Extract the [X, Y] coordinate from the center of the cell holding the provided text.  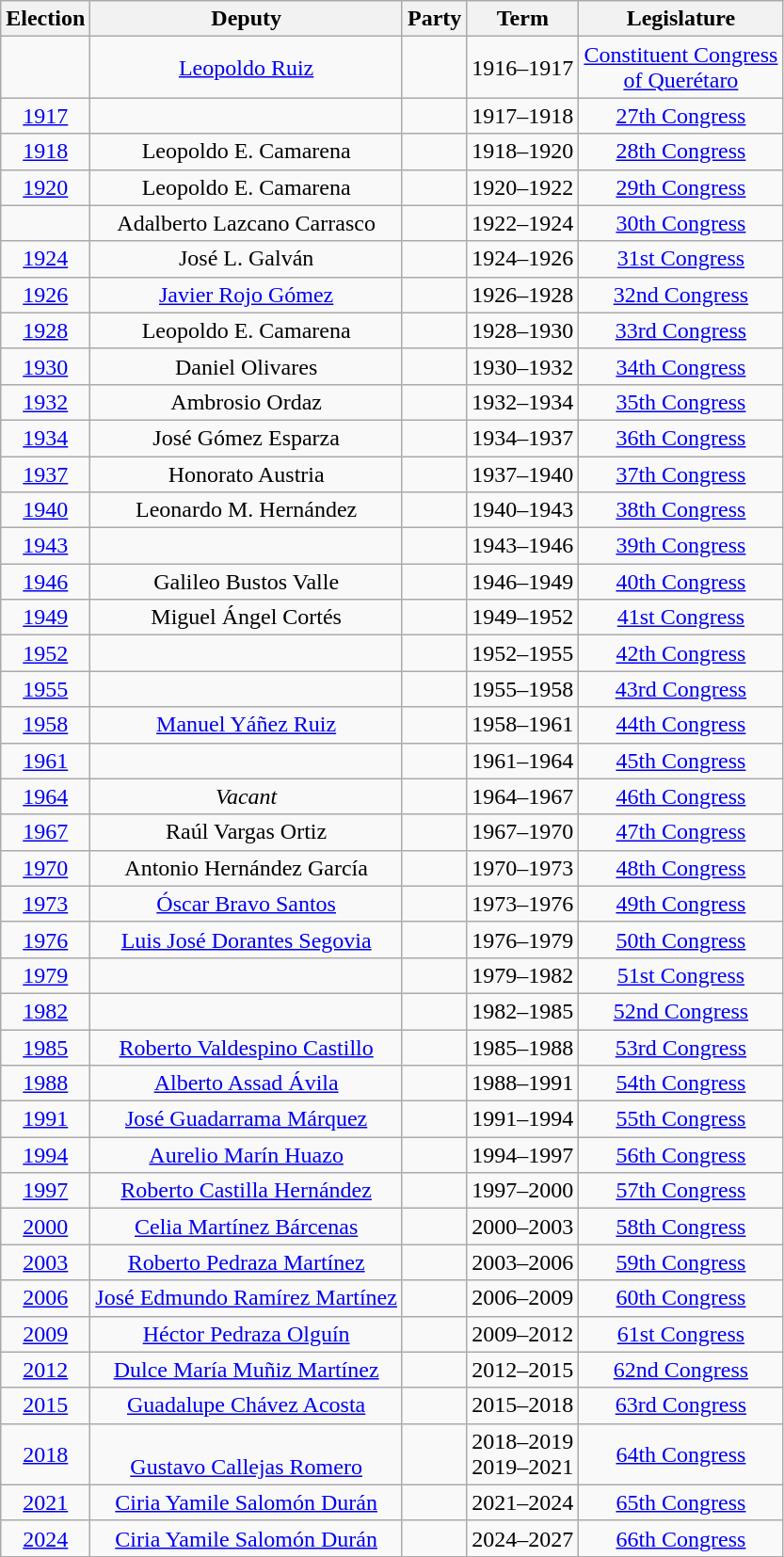
1979–1982 [523, 975]
1994 [45, 1155]
52nd Congress [681, 1011]
José Gómez Esparza [247, 438]
2006–2009 [523, 1298]
1967 [45, 832]
1952–1955 [523, 653]
1940 [45, 510]
Óscar Bravo Santos [247, 904]
1973–1976 [523, 904]
59th Congress [681, 1262]
49th Congress [681, 904]
Luis José Dorantes Segovia [247, 939]
1934–1937 [523, 438]
José Guadarrama Márquez [247, 1119]
1955 [45, 689]
2018–2019 2019–2021 [523, 1453]
2012–2015 [523, 1370]
2000 [45, 1227]
1985 [45, 1048]
50th Congress [681, 939]
37th Congress [681, 474]
1918 [45, 152]
1958 [45, 725]
55th Congress [681, 1119]
1924–1926 [523, 259]
1930 [45, 366]
65th Congress [681, 1502]
1917–1918 [523, 116]
1997 [45, 1191]
1943 [45, 546]
35th Congress [681, 402]
Aurelio Marín Huazo [247, 1155]
Roberto Castilla Hernández [247, 1191]
José Edmundo Ramírez Martínez [247, 1298]
34th Congress [681, 366]
66th Congress [681, 1538]
1985–1988 [523, 1048]
1926–1928 [523, 295]
39th Congress [681, 546]
1924 [45, 259]
Roberto Pedraza Martínez [247, 1262]
62nd Congress [681, 1370]
1940–1943 [523, 510]
Antonio Hernández García [247, 868]
1991 [45, 1119]
Dulce María Muñiz Martínez [247, 1370]
56th Congress [681, 1155]
1991–1994 [523, 1119]
1916–1917 [523, 68]
61st Congress [681, 1334]
Galileo Bustos Valle [247, 582]
45th Congress [681, 761]
Roberto Valdespino Castillo [247, 1048]
1937–1940 [523, 474]
1979 [45, 975]
51st Congress [681, 975]
Javier Rojo Gómez [247, 295]
Héctor Pedraza Olguín [247, 1334]
2015–2018 [523, 1405]
1932 [45, 402]
57th Congress [681, 1191]
64th Congress [681, 1453]
Honorato Austria [247, 474]
31st Congress [681, 259]
58th Congress [681, 1227]
1964 [45, 796]
2009 [45, 1334]
Manuel Yáñez Ruiz [247, 725]
1918–1920 [523, 152]
2012 [45, 1370]
54th Congress [681, 1083]
1976 [45, 939]
Leonardo M. Hernández [247, 510]
1958–1961 [523, 725]
1994–1997 [523, 1155]
33rd Congress [681, 330]
1928 [45, 330]
1932–1934 [523, 402]
1967–1970 [523, 832]
Leopoldo Ruiz [247, 68]
Party [434, 19]
47th Congress [681, 832]
1917 [45, 116]
2003–2006 [523, 1262]
1926 [45, 295]
2000–2003 [523, 1227]
1982 [45, 1011]
28th Congress [681, 152]
Legislature [681, 19]
1988 [45, 1083]
1946–1949 [523, 582]
1934 [45, 438]
2018 [45, 1453]
1920–1922 [523, 187]
1970 [45, 868]
Ambrosio Ordaz [247, 402]
42th Congress [681, 653]
1964–1967 [523, 796]
1920 [45, 187]
1955–1958 [523, 689]
Adalberto Lazcano Carrasco [247, 223]
1949–1952 [523, 618]
Election [45, 19]
27th Congress [681, 116]
1961 [45, 761]
44th Congress [681, 725]
José L. Galván [247, 259]
2024 [45, 1538]
Deputy [247, 19]
2021 [45, 1502]
2015 [45, 1405]
Vacant [247, 796]
2003 [45, 1262]
43rd Congress [681, 689]
Alberto Assad Ávila [247, 1083]
1988–1991 [523, 1083]
1970–1973 [523, 868]
1930–1932 [523, 366]
1928–1930 [523, 330]
Term [523, 19]
1952 [45, 653]
32nd Congress [681, 295]
Celia Martínez Bárcenas [247, 1227]
46th Congress [681, 796]
Raúl Vargas Ortiz [247, 832]
29th Congress [681, 187]
Gustavo Callejas Romero [247, 1453]
53rd Congress [681, 1048]
1961–1964 [523, 761]
2021–2024 [523, 1502]
48th Congress [681, 868]
1946 [45, 582]
Daniel Olivares [247, 366]
1982–1985 [523, 1011]
Miguel Ángel Cortés [247, 618]
40th Congress [681, 582]
2024–2027 [523, 1538]
63rd Congress [681, 1405]
Guadalupe Chávez Acosta [247, 1405]
1973 [45, 904]
2009–2012 [523, 1334]
1922–1924 [523, 223]
36th Congress [681, 438]
60th Congress [681, 1298]
1937 [45, 474]
1943–1946 [523, 546]
41st Congress [681, 618]
1997–2000 [523, 1191]
30th Congress [681, 223]
1976–1979 [523, 939]
38th Congress [681, 510]
2006 [45, 1298]
Constituent Congressof Querétaro [681, 68]
1949 [45, 618]
